Capture the cell that displays the provided text and extract its (X, Y) central coordinate. 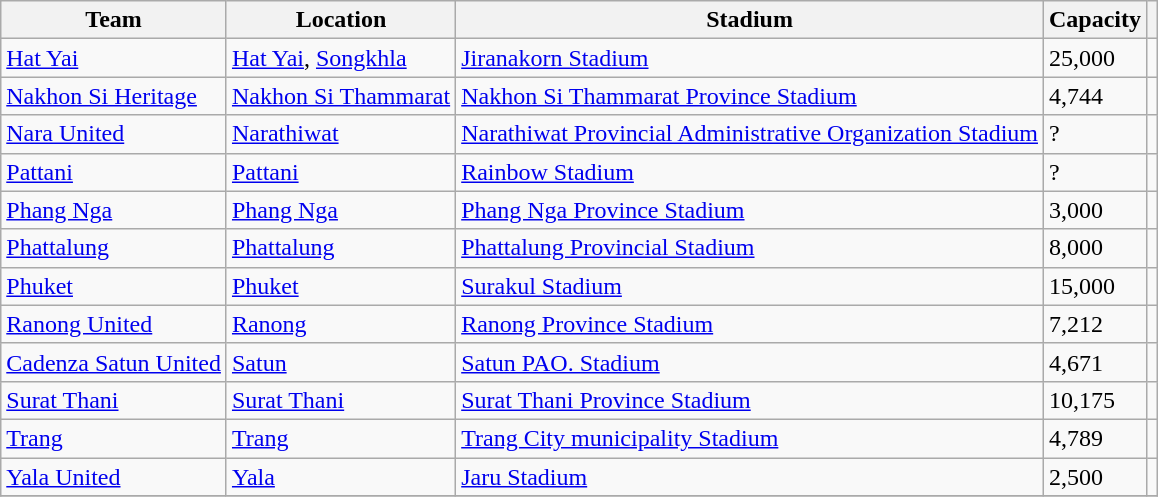
Nakhon Si Thammarat Province Stadium (750, 96)
Surakul Stadium (750, 286)
Narathiwat (340, 134)
4,789 (1096, 438)
Nara United (114, 134)
Location (340, 20)
Yala (340, 477)
Nakhon Si Heritage (114, 96)
Trang City municipality Stadium (750, 438)
Ranong (340, 324)
Phattalung Provincial Stadium (750, 248)
Narathiwat Provincial Administrative Organization Stadium (750, 134)
Hat Yai (114, 58)
Ranong United (114, 324)
Yala United (114, 477)
Capacity (1096, 20)
3,000 (1096, 210)
15,000 (1096, 286)
Satun (340, 362)
10,175 (1096, 400)
4,671 (1096, 362)
Team (114, 20)
Stadium (750, 20)
Nakhon Si Thammarat (340, 96)
Hat Yai, Songkhla (340, 58)
Cadenza Satun United (114, 362)
Phang Nga Province Stadium (750, 210)
Jaru Stadium (750, 477)
Rainbow Stadium (750, 172)
Surat Thani Province Stadium (750, 400)
Satun PAO. Stadium (750, 362)
8,000 (1096, 248)
7,212 (1096, 324)
25,000 (1096, 58)
Ranong Province Stadium (750, 324)
4,744 (1096, 96)
Jiranakorn Stadium (750, 58)
2,500 (1096, 477)
